Identify which cell holds the provided text, then report its [X, Y] central coordinate. 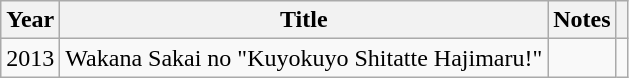
Notes [582, 20]
Year [30, 20]
2013 [30, 58]
Title [304, 20]
Wakana Sakai no "Kuyokuyo Shitatte Hajimaru!" [304, 58]
